Search for the cell housing the specified text and yield its [X, Y] center coordinate. 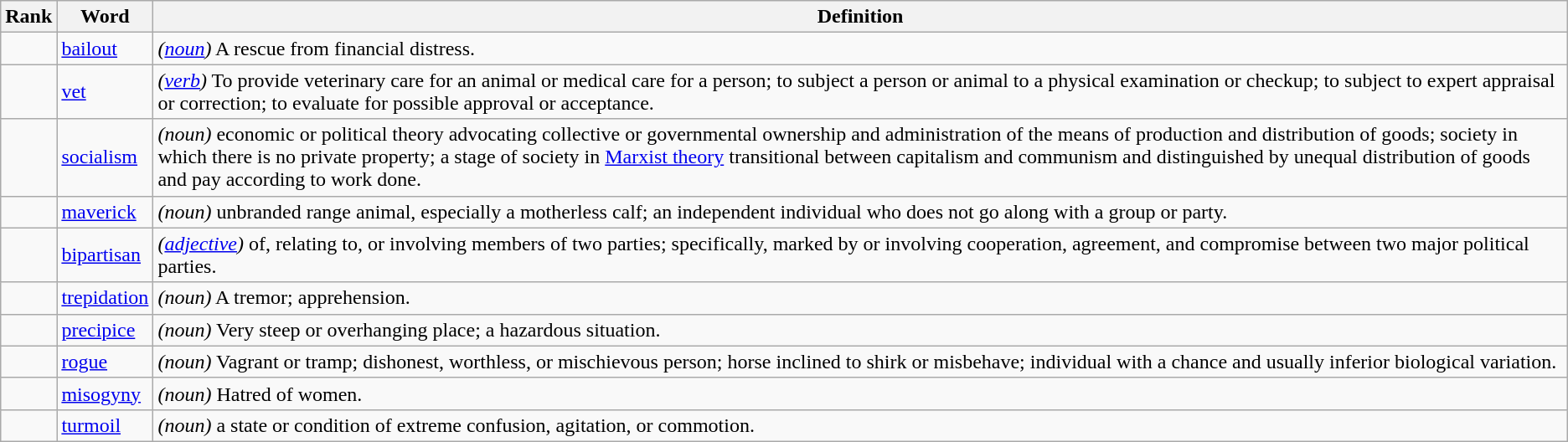
trepidation [106, 298]
bipartisan [106, 254]
socialism [106, 157]
bailout [106, 49]
Definition [860, 17]
rogue [106, 362]
maverick [106, 212]
(noun) unbranded range animal, especially a motherless calf; an independent individual who does not go along with a group or party. [860, 212]
(noun) Hatred of women. [860, 393]
Rank [28, 17]
misogyny [106, 393]
(noun) Very steep or overhanging place; a hazardous situation. [860, 330]
(noun) A tremor; apprehension. [860, 298]
(noun) a state or condition of extreme confusion, agitation, or commotion. [860, 425]
turmoil [106, 425]
vet [106, 92]
precipice [106, 330]
(noun) A rescue from financial distress. [860, 49]
Word [106, 17]
